Pinpoint the cell where the given text exists, returning its [X, Y] midpoint coordinate. 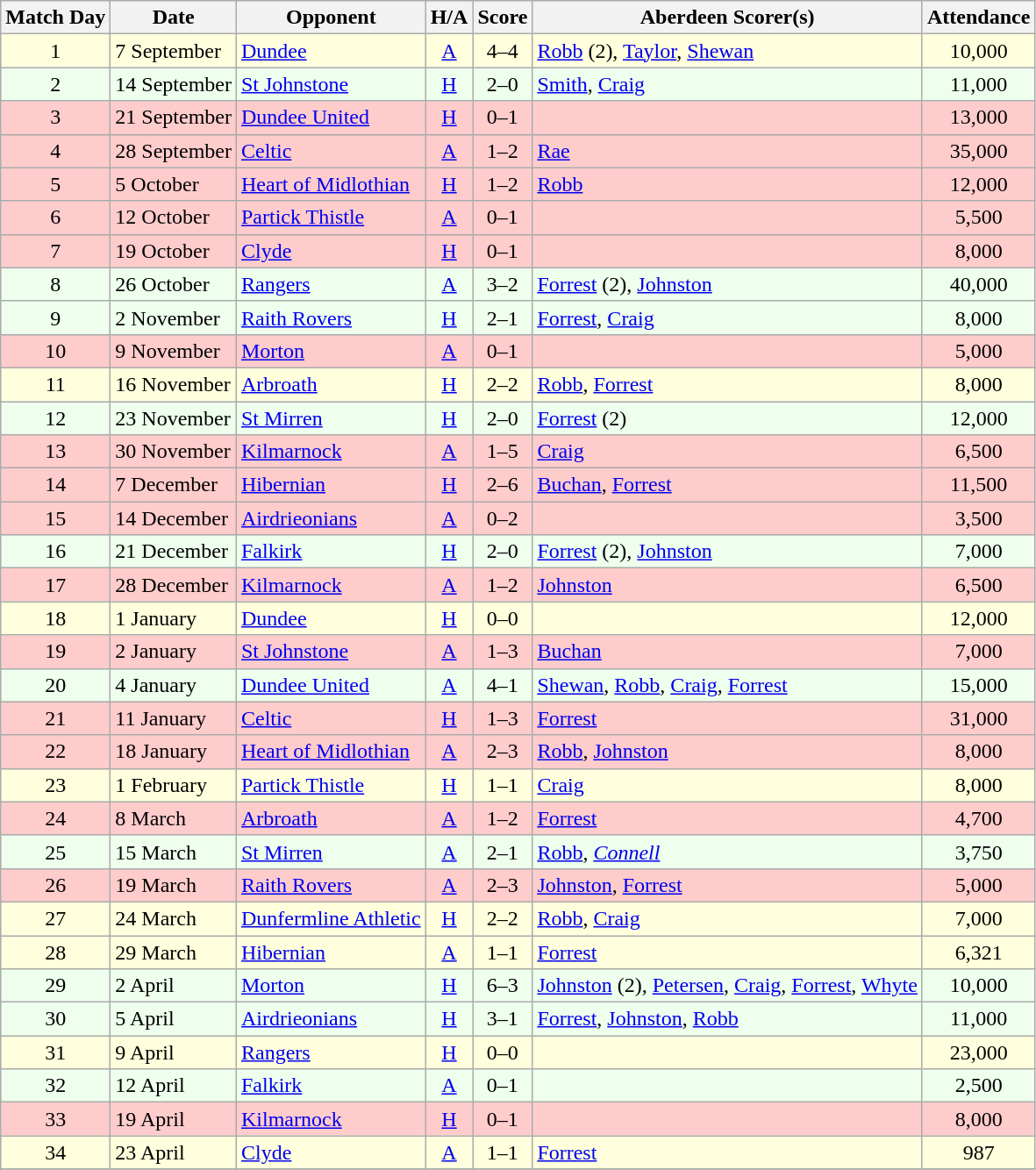
Buchan, Forrest [728, 485]
1–5 [503, 452]
35,000 [978, 151]
Forrest (2) [728, 418]
19 April [174, 1119]
8 March [174, 818]
18 [56, 618]
4 January [174, 685]
Smith, Craig [728, 84]
30 November [174, 452]
22 [56, 752]
5,500 [978, 218]
3–2 [503, 284]
12 October [174, 218]
5 October [174, 184]
28 [56, 952]
4–4 [503, 51]
26 October [174, 284]
19 March [174, 885]
14 September [174, 84]
6 [56, 218]
16 [56, 552]
2 November [174, 317]
40,000 [978, 284]
3 [56, 118]
4,700 [978, 818]
9 [56, 317]
Robb, Forrest [728, 384]
29 March [174, 952]
Dunfermline Athletic [331, 918]
6,321 [978, 952]
28 September [174, 151]
23 April [174, 1152]
Aberdeen Scorer(s) [728, 18]
25 [56, 852]
21 September [174, 118]
Johnston (2), Petersen, Craig, Forrest, Whyte [728, 986]
3–1 [503, 1019]
3,500 [978, 518]
32 [56, 1086]
16 November [174, 384]
3,750 [978, 852]
Shewan, Robb, Craig, Forrest [728, 685]
8 [56, 284]
5 April [174, 1019]
11 January [174, 718]
13,000 [978, 118]
7 December [174, 485]
0–2 [503, 518]
27 [56, 918]
30 [56, 1019]
18 January [174, 752]
Robb, Connell [728, 852]
19 [56, 652]
11 [56, 384]
Johnston, Forrest [728, 885]
14 December [174, 518]
9 April [174, 1052]
Score [503, 18]
4–1 [503, 685]
19 October [174, 251]
Forrest, Craig [728, 317]
2,500 [978, 1086]
1 [56, 51]
Buchan [728, 652]
6–3 [503, 986]
Opponent [331, 18]
17 [56, 585]
15,000 [978, 685]
Robb, Craig [728, 918]
20 [56, 685]
2 January [174, 652]
23,000 [978, 1052]
11,500 [978, 485]
23 [56, 785]
1 February [174, 785]
29 [56, 986]
31,000 [978, 718]
987 [978, 1152]
Rae [728, 151]
Robb, Johnston [728, 752]
21 [56, 718]
15 [56, 518]
Date [174, 18]
Forrest, Johnston, Robb [728, 1019]
33 [56, 1119]
28 December [174, 585]
Attendance [978, 18]
10 [56, 351]
24 [56, 818]
5 [56, 184]
Robb (2), Taylor, Shewan [728, 51]
Match Day [56, 18]
Johnston [728, 585]
14 [56, 485]
12 [56, 418]
Robb [728, 184]
7 [56, 251]
4 [56, 151]
12 April [174, 1086]
2 [56, 84]
31 [56, 1052]
24 March [174, 918]
H/A [449, 18]
13 [56, 452]
23 November [174, 418]
21 December [174, 552]
15 March [174, 852]
2 April [174, 986]
9 November [174, 351]
34 [56, 1152]
26 [56, 885]
1 January [174, 618]
2–6 [503, 485]
7 September [174, 51]
